Detect which cell encompasses the target text, then output its [x, y] center coordinate. 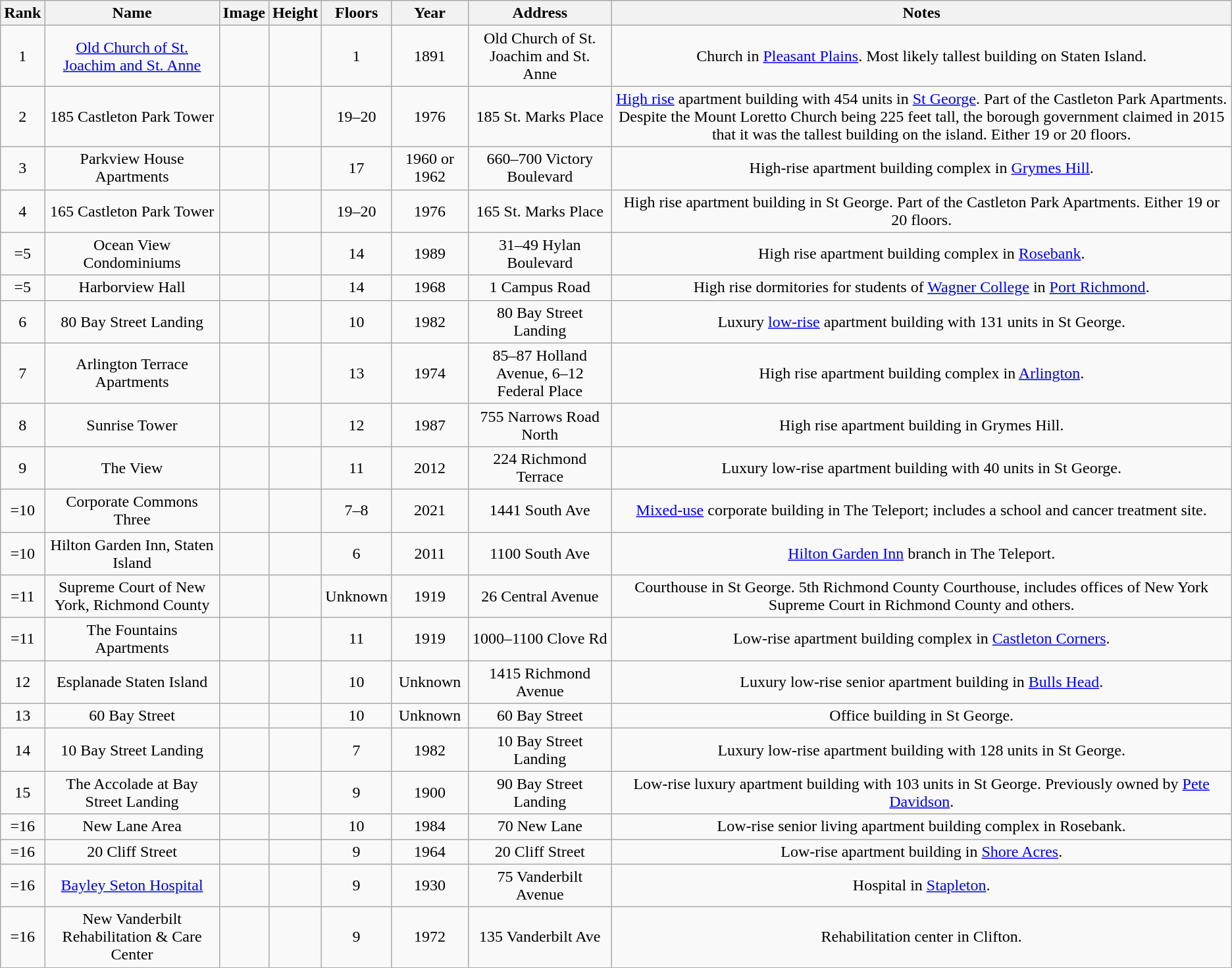
High rise apartment building complex in Arlington. [921, 373]
1984 [429, 827]
Luxury low-rise senior apartment building in Bulls Head. [921, 682]
Rank [22, 13]
1987 [429, 425]
Bayley Seton Hospital [132, 886]
Ocean View Condominiums [132, 254]
85–87 Holland Avenue, 6–12 Federal Place [540, 373]
1964 [429, 852]
Address [540, 13]
Notes [921, 13]
185 Castleton Park Tower [132, 116]
Low-rise senior living apartment building complex in Rosebank. [921, 827]
The Fountains Apartments [132, 640]
75 Vanderbilt Avenue [540, 886]
Height [295, 13]
Name [132, 13]
Courthouse in St George. 5th Richmond County Courthouse, includes offices of New York Supreme Court in Richmond County and others. [921, 596]
1968 [429, 288]
17 [357, 168]
165 St. Marks Place [540, 211]
Arlington Terrace Apartments [132, 373]
Hilton Garden Inn branch in The Teleport. [921, 553]
90 Bay Street Landing [540, 792]
High rise dormitories for students of Wagner College in Port Richmond. [921, 288]
26 Central Avenue [540, 596]
Low-rise luxury apartment building with 103 units in St George. Previously owned by Pete Davidson. [921, 792]
165 Castleton Park Tower [132, 211]
The Accolade at Bay Street Landing [132, 792]
Esplanade Staten Island [132, 682]
224 Richmond Terrace [540, 467]
High rise apartment building in Grymes Hill. [921, 425]
Low-rise apartment building complex in Castleton Corners. [921, 640]
Luxury low-rise apartment building with 128 units in St George. [921, 750]
High-rise apartment building complex in Grymes Hill. [921, 168]
1930 [429, 886]
Sunrise Tower [132, 425]
135 Vanderbilt Ave [540, 937]
2 [22, 116]
Hospital in Stapleton. [921, 886]
High rise apartment building in St George. Part of the Castleton Park Apartments. Either 19 or 20 floors. [921, 211]
7–8 [357, 511]
Harborview Hall [132, 288]
31–49 Hylan Boulevard [540, 254]
Floors [357, 13]
Office building in St George. [921, 716]
3 [22, 168]
1974 [429, 373]
1891 [429, 56]
Luxury low-rise apartment building with 40 units in St George. [921, 467]
70 New Lane [540, 827]
1415 Richmond Avenue [540, 682]
Hilton Garden Inn, Staten Island [132, 553]
Low-rise apartment building in Shore Acres. [921, 852]
New Vanderbilt Rehabilitation & Care Center [132, 937]
15 [22, 792]
The View [132, 467]
Corporate Commons Three [132, 511]
1000–1100 Clove Rd [540, 640]
High rise apartment building complex in Rosebank. [921, 254]
New Lane Area [132, 827]
1100 South Ave [540, 553]
Mixed-use corporate building in The Teleport; includes a school and cancer treatment site. [921, 511]
Year [429, 13]
660–700 Victory Boulevard [540, 168]
1900 [429, 792]
4 [22, 211]
2011 [429, 553]
Parkview House Apartments [132, 168]
2021 [429, 511]
1441 South Ave [540, 511]
8 [22, 425]
Supreme Court of New York, Richmond County [132, 596]
Luxury low-rise apartment building with 131 units in St George. [921, 321]
Church in Pleasant Plains. Most likely tallest building on Staten Island. [921, 56]
Rehabilitation center in Clifton. [921, 937]
185 St. Marks Place [540, 116]
2012 [429, 467]
755 Narrows Road North [540, 425]
1972 [429, 937]
Image [244, 13]
1989 [429, 254]
1960 or 1962 [429, 168]
1 Campus Road [540, 288]
